Return the (X, Y) coordinate for the center point of the cell that contains the specified text.  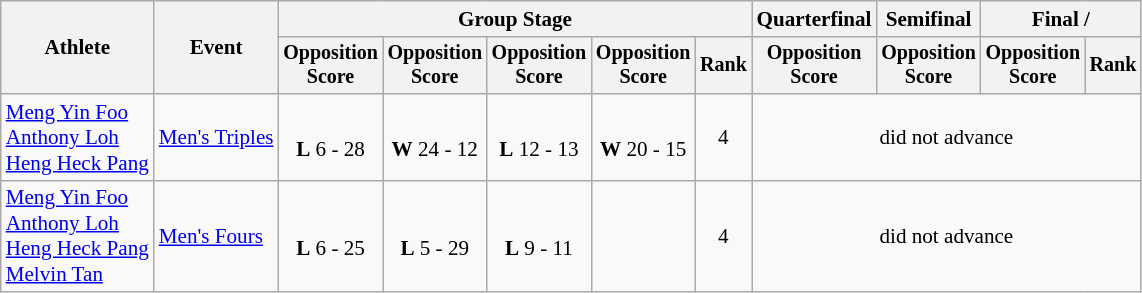
W 24 - 12 (435, 137)
Group Stage (514, 18)
L 5 - 29 (435, 236)
Final / (1061, 18)
Meng Yin FooAnthony LohHeng Heck PangMelvin Tan (78, 236)
L 6 - 25 (330, 236)
Men's Fours (216, 236)
L 6 - 28 (330, 137)
L 9 - 11 (539, 236)
Quarterfinal (814, 18)
Semifinal (928, 18)
Meng Yin FooAnthony LohHeng Heck Pang (78, 137)
W 20 - 15 (643, 137)
L 12 - 13 (539, 137)
Event (216, 48)
Athlete (78, 48)
Men's Triples (216, 137)
